Return [X, Y] of the center of cell containing provided text 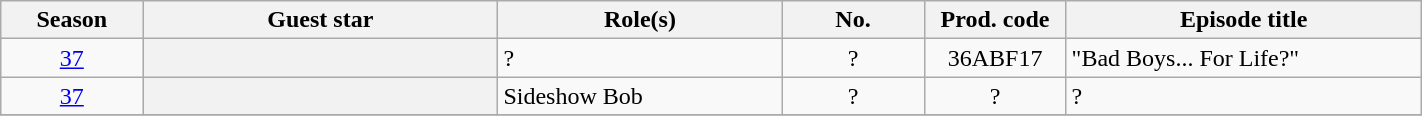
Sideshow Bob [640, 96]
Season [72, 20]
Prod. code [995, 20]
Role(s) [640, 20]
"Bad Boys... For Life?" [1244, 58]
No. [853, 20]
Episode title [1244, 20]
Guest star [320, 20]
36ABF17 [995, 58]
